Detect which cell encompasses the target text, then output its [x, y] center coordinate. 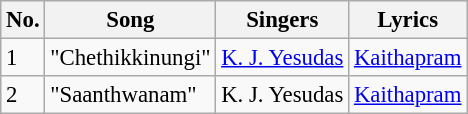
No. [23, 20]
Lyrics [408, 20]
Song [130, 20]
2 [23, 95]
"Chethikkinungi" [130, 58]
Singers [282, 20]
1 [23, 58]
"Saanthwanam" [130, 95]
